Return [x, y] of the center of cell containing provided text 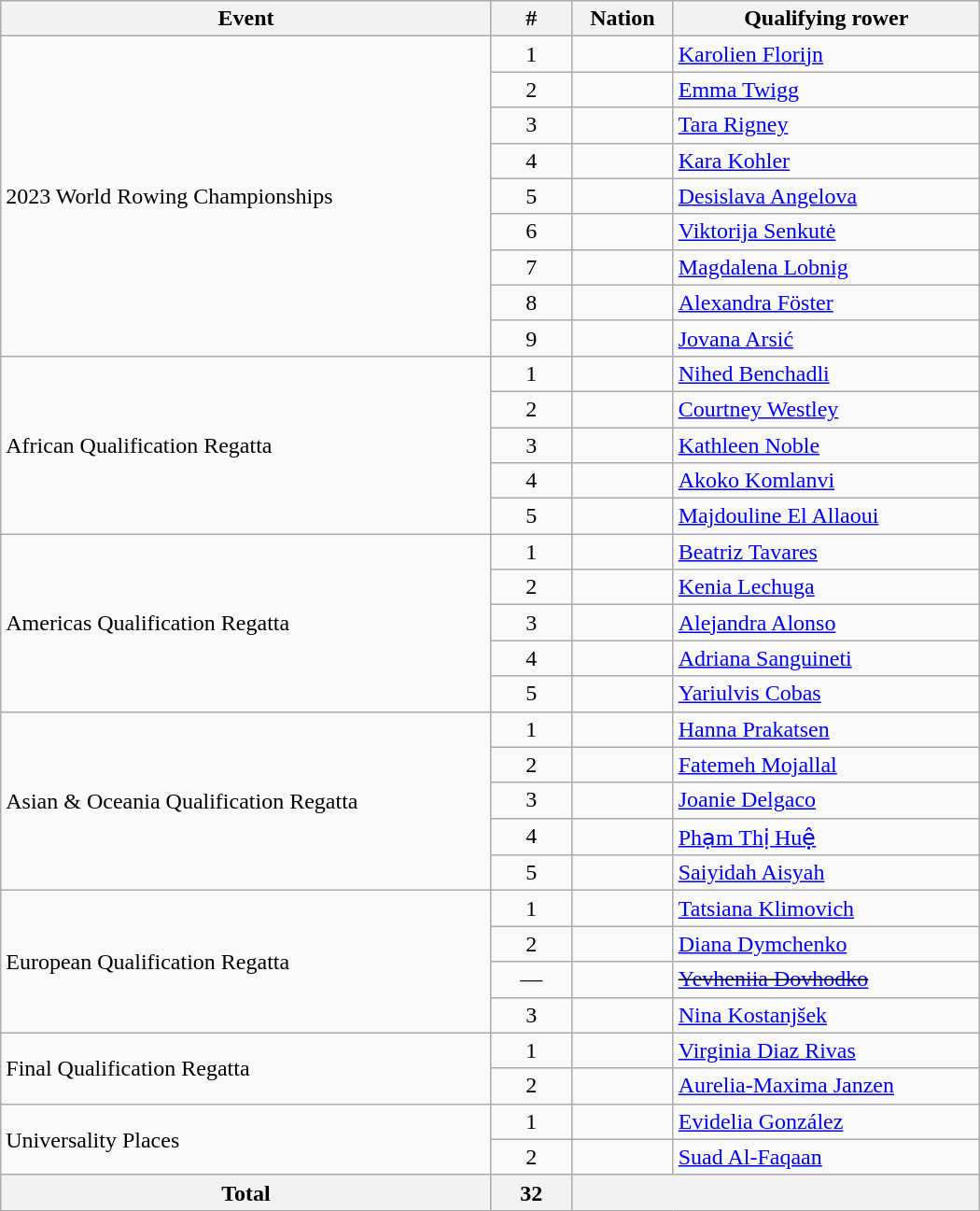
Asian & Oceania Qualification Regatta [246, 801]
Majdouline El Allaoui [826, 516]
Evidelia González [826, 1121]
Kenia Lechuga [826, 587]
32 [531, 1192]
Akoko Komlanvi [826, 481]
Virginia Diaz Rivas [826, 1050]
African Qualification Regatta [246, 444]
Alexandra Föster [826, 303]
Qualifying rower [826, 19]
Tatsiana Klimovich [826, 908]
Aurelia-Maxima Janzen [826, 1086]
Total [246, 1192]
Event [246, 19]
Joanie Delgaco [826, 800]
Emma Twigg [826, 90]
Alejandra Alonso [826, 623]
Magdalena Lobnig [826, 267]
— [531, 979]
9 [531, 338]
Adriana Sanguineti [826, 658]
Phạm Thị Huệ [826, 837]
Karolien Florijn [826, 54]
# [531, 19]
Final Qualification Regatta [246, 1068]
Yevheniia Dovhodko [826, 979]
Fatemeh Mojallal [826, 765]
Hanna Prakatsen [826, 729]
Kara Kohler [826, 161]
Americas Qualification Regatta [246, 623]
Suad Al-Faqaan [826, 1157]
Saiyidah Aisyah [826, 873]
European Qualification Regatta [246, 962]
Beatriz Tavares [826, 552]
Tara Rigney [826, 125]
Jovana Arsić [826, 338]
Universality Places [246, 1139]
Diana Dymchenko [826, 944]
Nation [622, 19]
Kathleen Noble [826, 445]
Nihed Benchadli [826, 373]
8 [531, 303]
Viktorija Senkutė [826, 232]
Desislava Angelova [826, 196]
Courtney Westley [826, 409]
6 [531, 232]
Yariulvis Cobas [826, 694]
Nina Kostanjšek [826, 1015]
2023 World Rowing Championships [246, 196]
7 [531, 267]
